Extract the (X, Y) coordinate from the center of the cell holding the provided text.  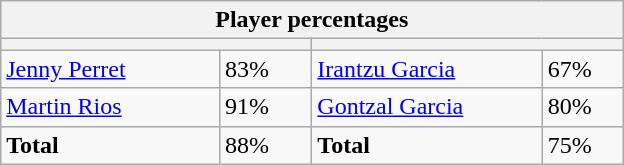
Jenny Perret (110, 69)
80% (582, 107)
Gontzal Garcia (427, 107)
Martin Rios (110, 107)
83% (265, 69)
88% (265, 145)
91% (265, 107)
75% (582, 145)
Irantzu Garcia (427, 69)
Player percentages (312, 20)
67% (582, 69)
